Locate the cell with the specified text and output its [X, Y] center coordinate. 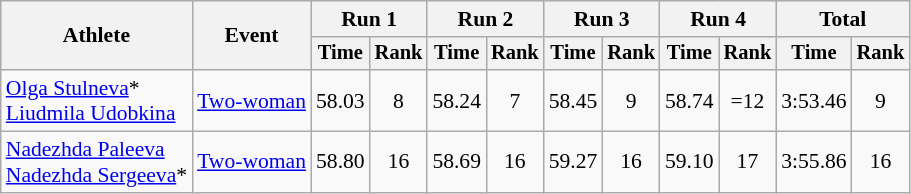
58.74 [690, 100]
Run 2 [485, 19]
Total [842, 19]
Run 3 [602, 19]
59.27 [574, 162]
=12 [748, 100]
3:53.46 [814, 100]
58.45 [574, 100]
Olga Stulneva*Liudmila Udobkina [96, 100]
59.10 [690, 162]
8 [399, 100]
Event [252, 36]
Nadezhda PaleevaNadezhda Sergeeva* [96, 162]
Run 4 [718, 19]
3:55.86 [814, 162]
58.03 [340, 100]
17 [748, 162]
Run 1 [369, 19]
Athlete [96, 36]
58.24 [456, 100]
58.69 [456, 162]
58.80 [340, 162]
7 [515, 100]
